Extract the [X, Y] coordinate from the center of the cell holding the provided text.  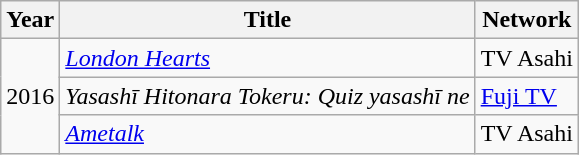
Title [268, 20]
2016 [30, 96]
Ametalk [268, 134]
Network [526, 20]
Year [30, 20]
London Hearts [268, 58]
Fuji TV [526, 96]
Yasashī Hitonara Tokeru: Quiz yasashī ne [268, 96]
